Identify which cell holds the provided text, then report its [x, y] central coordinate. 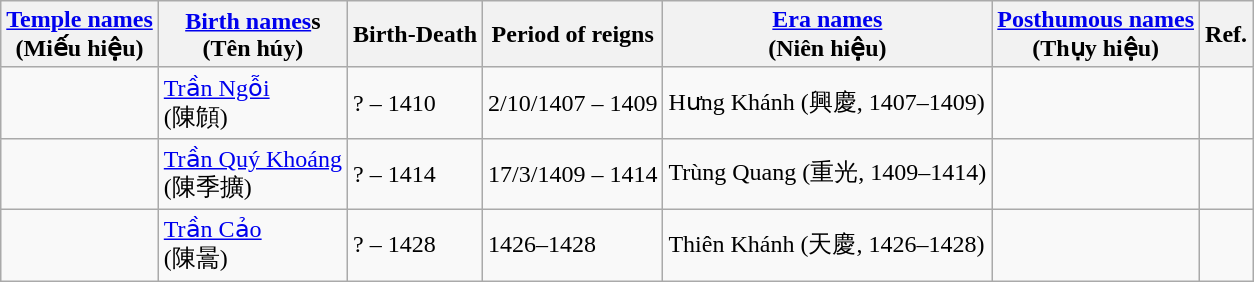
Birth-Death [414, 34]
? – 1414 [414, 174]
? – 1428 [414, 244]
17/3/1409 – 1414 [573, 174]
Era names(Niên hiệu) [828, 34]
2/10/1407 – 1409 [573, 102]
Trần Cảo(陳暠) [252, 244]
1426–1428 [573, 244]
? – 1410 [414, 102]
Birth namess(Tên húy) [252, 34]
Hưng Khánh (興慶, 1407–1409) [828, 102]
Temple names(Miếu hiệu) [80, 34]
Thiên Khánh (天慶, 1426–1428) [828, 244]
Posthumous names(Thụy hiệu) [1096, 34]
Trần Ngỗi(陳頠) [252, 102]
Trùng Quang (重光, 1409–1414) [828, 174]
Period of reigns [573, 34]
Trần Quý Khoáng(陳季擴) [252, 174]
Ref. [1226, 34]
